Output the [x, y] coordinate of the center of the cell containing the given text.  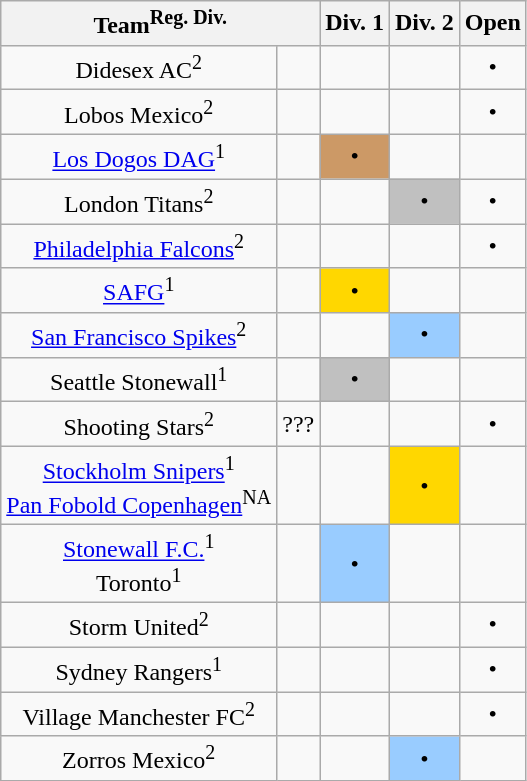
Div. 1 [355, 24]
TeamReg. Div. [160, 24]
??? [298, 424]
London Titans2 [139, 202]
Storm United2 [139, 624]
Div. 2 [424, 24]
SAFG1 [139, 290]
Philadelphia Falcons2 [139, 246]
Sydney Rangers1 [139, 670]
Open [492, 24]
Lobos Mexico2 [139, 112]
Shooting Stars2 [139, 424]
Village Manchester FC2 [139, 714]
Stonewall F.C.1 Toronto1 [139, 563]
Zorros Mexico2 [139, 758]
Los Dogos DAG1 [139, 156]
San Francisco Spikes2 [139, 336]
Didesex AC2 [139, 68]
Stockholm Snipers1 Pan Fobold CopenhagenNA [139, 485]
Seattle Stonewall1 [139, 380]
